Output the [x, y] coordinate of the center of the cell containing the given text.  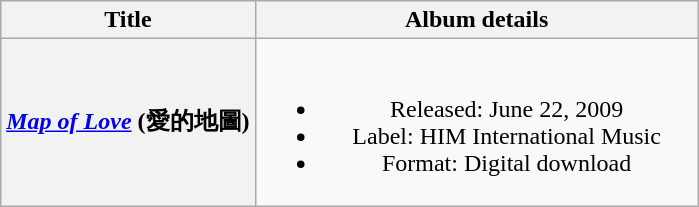
Released: June 22, 2009Label: HIM International MusicFormat: Digital download [476, 122]
Title [128, 20]
Album details [476, 20]
Map of Love (愛的地圖) [128, 122]
